Find where the given text appears and provide that cell's center as [X, Y] coordinate. 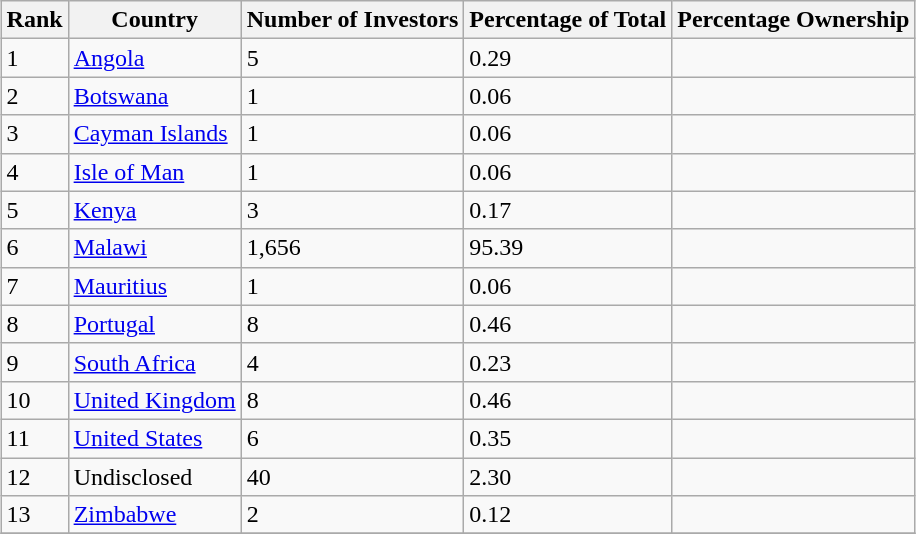
Portugal [154, 324]
12 [34, 477]
13 [34, 515]
Angola [154, 58]
10 [34, 400]
11 [34, 438]
0.29 [568, 58]
0.17 [568, 210]
Zimbabwe [154, 515]
South Africa [154, 362]
9 [34, 362]
Percentage of Total [568, 20]
Malawi [154, 248]
Country [154, 20]
2.30 [568, 477]
Cayman Islands [154, 134]
Kenya [154, 210]
0.35 [568, 438]
0.12 [568, 515]
Percentage Ownership [794, 20]
United Kingdom [154, 400]
40 [352, 477]
Isle of Man [154, 172]
Botswana [154, 96]
Mauritius [154, 286]
1,656 [352, 248]
95.39 [568, 248]
Undisclosed [154, 477]
7 [34, 286]
United States [154, 438]
Number of Investors [352, 20]
0.23 [568, 362]
Rank [34, 20]
